Detect which cell encompasses the target text, then output its (X, Y) center coordinate. 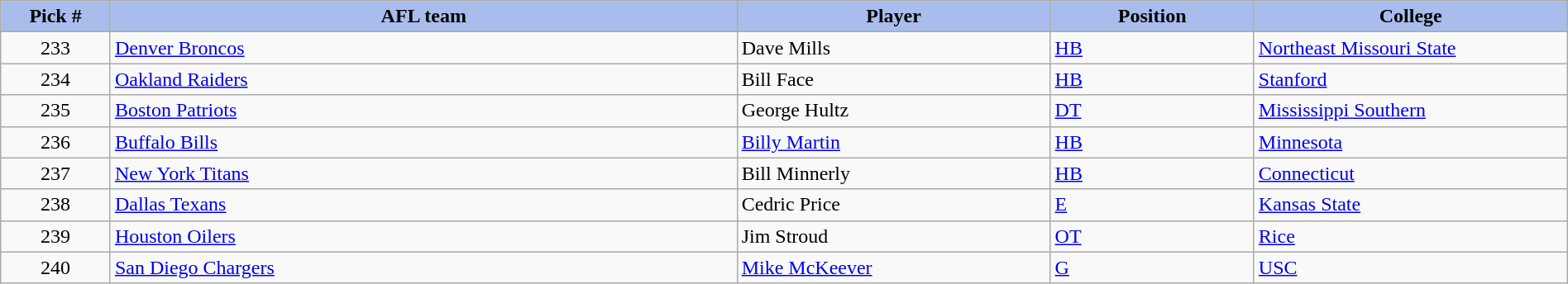
Boston Patriots (423, 111)
Player (893, 17)
AFL team (423, 17)
Mike McKeever (893, 267)
Stanford (1411, 79)
233 (56, 48)
Houston Oilers (423, 236)
G (1152, 267)
Northeast Missouri State (1411, 48)
USC (1411, 267)
Pick # (56, 17)
E (1152, 205)
George Hultz (893, 111)
Buffalo Bills (423, 142)
New York Titans (423, 173)
DT (1152, 111)
Position (1152, 17)
Dallas Texans (423, 205)
Billy Martin (893, 142)
Dave Mills (893, 48)
234 (56, 79)
238 (56, 205)
OT (1152, 236)
Cedric Price (893, 205)
Connecticut (1411, 173)
239 (56, 236)
Denver Broncos (423, 48)
235 (56, 111)
Kansas State (1411, 205)
Mississippi Southern (1411, 111)
Bill Face (893, 79)
Jim Stroud (893, 236)
Bill Minnerly (893, 173)
Oakland Raiders (423, 79)
236 (56, 142)
College (1411, 17)
Rice (1411, 236)
Minnesota (1411, 142)
San Diego Chargers (423, 267)
240 (56, 267)
237 (56, 173)
